Pinpoint the cell where the given text exists, returning its [x, y] midpoint coordinate. 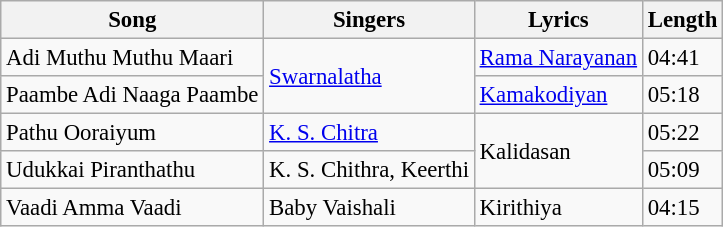
K. S. Chitra [370, 133]
04:41 [682, 58]
Adi Muthu Muthu Maari [132, 58]
Vaadi Amma Vaadi [132, 208]
Length [682, 20]
Kirithiya [558, 208]
05:18 [682, 95]
Lyrics [558, 20]
Kalidasan [558, 152]
Song [132, 20]
Udukkai Piranthathu [132, 170]
05:22 [682, 133]
Singers [370, 20]
Paambe Adi Naaga Paambe [132, 95]
Pathu Ooraiyum [132, 133]
Rama Narayanan [558, 58]
K. S. Chithra, Keerthi [370, 170]
Kamakodiyan [558, 95]
Baby Vaishali [370, 208]
Swarnalatha [370, 76]
05:09 [682, 170]
04:15 [682, 208]
